For the text-containing cell, return its midpoint in (X, Y) coordinate format. 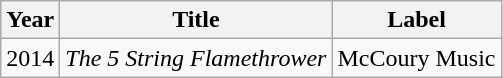
Year (30, 20)
Label (416, 20)
2014 (30, 58)
McCoury Music (416, 58)
The 5 String Flamethrower (196, 58)
Title (196, 20)
